Search for the cell housing the specified text and yield its (x, y) center coordinate. 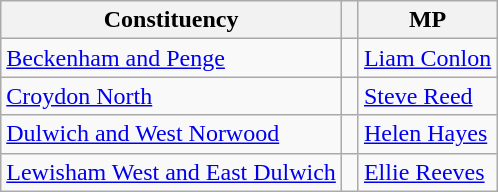
Dulwich and West Norwood (172, 134)
Helen Hayes (427, 134)
Liam Conlon (427, 58)
Lewisham West and East Dulwich (172, 172)
Croydon North (172, 96)
Constituency (172, 20)
Beckenham and Penge (172, 58)
Ellie Reeves (427, 172)
MP (427, 20)
Steve Reed (427, 96)
